Find where the given text appears and provide that cell's center as [X, Y] coordinate. 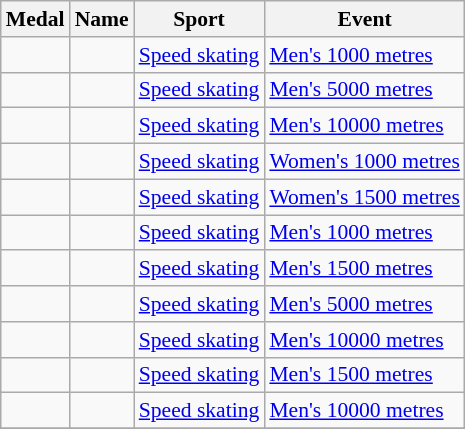
Event [364, 19]
Medal [36, 19]
Women's 1500 metres [364, 197]
Name [102, 19]
Sport [200, 19]
Women's 1000 metres [364, 162]
